Identify which cell holds the provided text, then report its (X, Y) central coordinate. 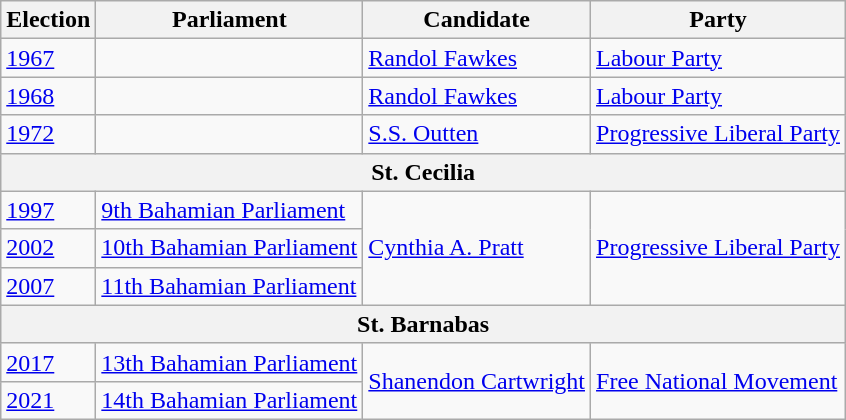
11th Bahamian Parliament (230, 286)
1967 (48, 58)
9th Bahamian Parliament (230, 210)
13th Bahamian Parliament (230, 362)
2002 (48, 248)
Election (48, 20)
St. Barnabas (424, 324)
Free National Movement (718, 381)
Parliament (230, 20)
2017 (48, 362)
1997 (48, 210)
S.S. Outten (477, 134)
14th Bahamian Parliament (230, 400)
1972 (48, 134)
Shanendon Cartwright (477, 381)
Party (718, 20)
St. Cecilia (424, 172)
1968 (48, 96)
10th Bahamian Parliament (230, 248)
Cynthia A. Pratt (477, 248)
Candidate (477, 20)
2007 (48, 286)
2021 (48, 400)
